Capture the cell that displays the provided text and extract its [X, Y] central coordinate. 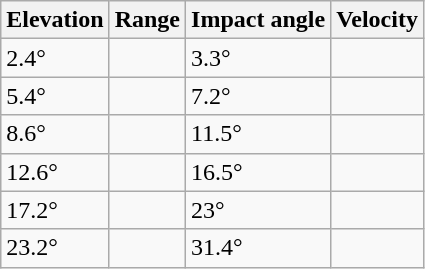
8.6° [55, 134]
5.4° [55, 96]
2.4° [55, 58]
16.5° [258, 172]
Range [147, 20]
11.5° [258, 134]
7.2° [258, 96]
Impact angle [258, 20]
12.6° [55, 172]
17.2° [55, 210]
23° [258, 210]
3.3° [258, 58]
31.4° [258, 248]
Velocity [378, 20]
Elevation [55, 20]
23.2° [55, 248]
